Capture the cell that displays the provided text and extract its [x, y] central coordinate. 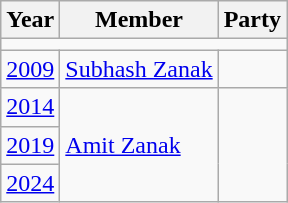
Party [252, 20]
Year [30, 20]
2009 [30, 69]
2014 [30, 107]
Member [139, 20]
2024 [30, 183]
Amit Zanak [139, 145]
2019 [30, 145]
Subhash Zanak [139, 69]
